Output the (x, y) coordinate of the center of the cell containing the given text.  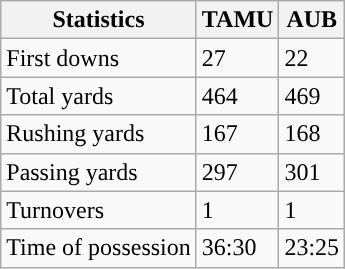
Turnovers (99, 210)
TAMU (238, 20)
168 (312, 134)
Rushing yards (99, 134)
167 (238, 134)
297 (238, 172)
27 (238, 58)
36:30 (238, 248)
469 (312, 96)
Passing yards (99, 172)
Time of possession (99, 248)
Total yards (99, 96)
First downs (99, 58)
23:25 (312, 248)
Statistics (99, 20)
AUB (312, 20)
22 (312, 58)
301 (312, 172)
464 (238, 96)
